Find where the given text appears and provide that cell's center as [X, Y] coordinate. 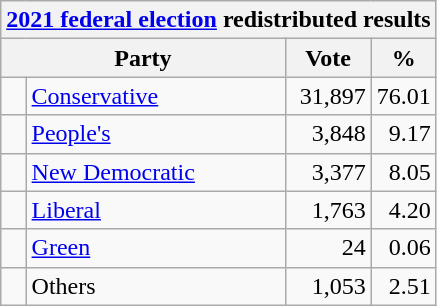
4.20 [404, 210]
Conservative [156, 96]
24 [328, 248]
3,848 [328, 134]
1,053 [328, 286]
0.06 [404, 248]
2021 federal election redistributed results [218, 20]
Liberal [156, 210]
1,763 [328, 210]
Party [143, 58]
9.17 [404, 134]
Others [156, 286]
31,897 [328, 96]
3,377 [328, 172]
New Democratic [156, 172]
76.01 [404, 96]
Green [156, 248]
8.05 [404, 172]
2.51 [404, 286]
% [404, 58]
Vote [328, 58]
People's [156, 134]
